Scan for the cell matching the given text and deliver its (x, y) coordinate at center. 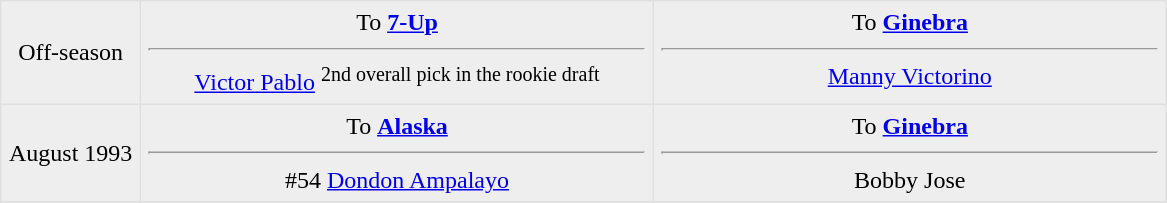
Off-season (71, 53)
To GinebraBobby Jose (910, 154)
August 1993 (71, 154)
To GinebraManny Victorino (910, 53)
To 7-UpVictor Pablo 2nd overall pick in the rookie draft (398, 53)
To Alaska#54 Dondon Ampalayo (398, 154)
